Scan for the cell matching the given text and deliver its [x, y] coordinate at center. 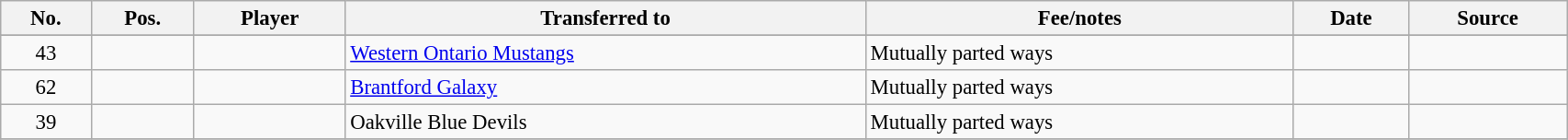
43 [46, 53]
No. [46, 18]
Oakville Blue Devils [605, 122]
Date [1350, 18]
Transferred to [605, 18]
Player [269, 18]
Pos. [142, 18]
39 [46, 122]
Source [1487, 18]
Western Ontario Mustangs [605, 53]
Fee/notes [1079, 18]
62 [46, 87]
Brantford Galaxy [605, 87]
